Identify which cell holds the provided text, then report its [X, Y] central coordinate. 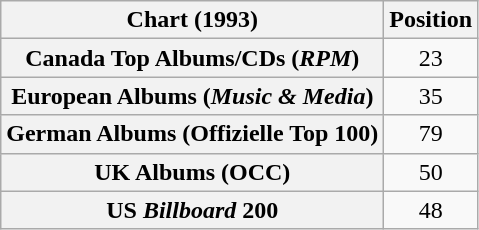
79 [431, 134]
Canada Top Albums/CDs (RPM) [192, 58]
50 [431, 172]
Position [431, 20]
23 [431, 58]
US Billboard 200 [192, 210]
35 [431, 96]
UK Albums (OCC) [192, 172]
48 [431, 210]
Chart (1993) [192, 20]
European Albums (Music & Media) [192, 96]
German Albums (Offizielle Top 100) [192, 134]
